Identify which cell holds the provided text, then report its (x, y) central coordinate. 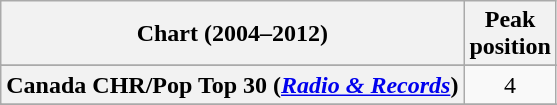
Canada CHR/Pop Top 30 (Radio & Records) (232, 85)
4 (510, 85)
Chart (2004–2012) (232, 34)
Peakposition (510, 34)
